From the cell containing the given text, extract its center point as [X, Y] coordinate. 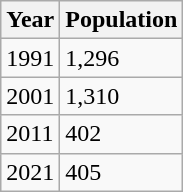
Population [122, 20]
1991 [30, 58]
402 [122, 134]
2021 [30, 172]
2001 [30, 96]
1,296 [122, 58]
Year [30, 20]
2011 [30, 134]
1,310 [122, 96]
405 [122, 172]
